From the cell containing the given text, extract its center point as (X, Y) coordinate. 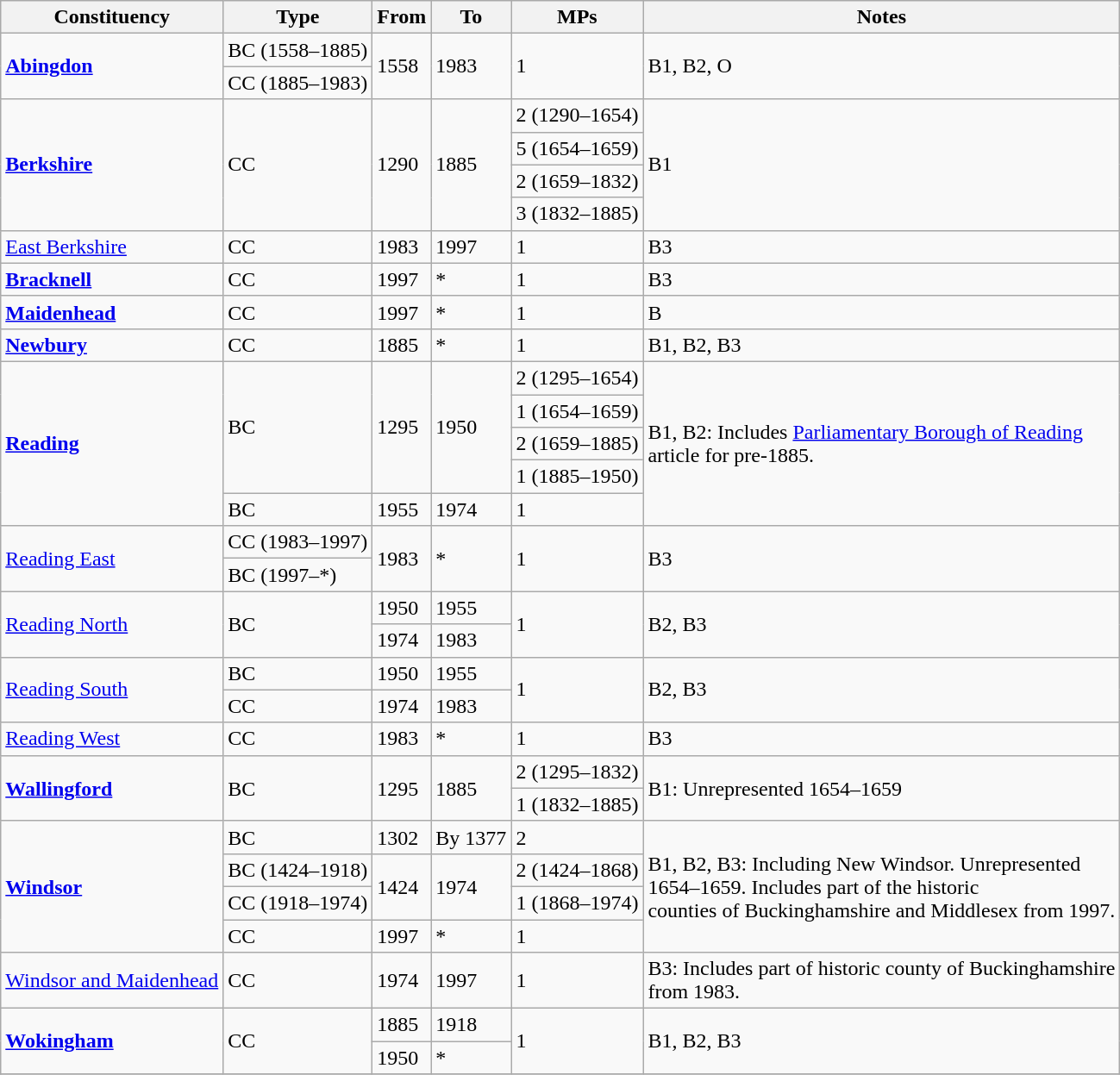
3 (1832–1885) (578, 214)
Wokingham (112, 1041)
B1, B2, B3: Including New Windsor. Unrepresented 1654–1659. Includes part of the historic counties of Buckinghamshire and Middlesex from 1997. (881, 886)
1918 (471, 1025)
CC (1885–1983) (298, 83)
1 (1868–1974) (578, 903)
Reading South (112, 690)
Windsor and Maidenhead (112, 981)
CC (1918–1974) (298, 903)
B3: Includes part of historic county of Buckinghamshire from 1983. (881, 981)
Type (298, 17)
B (881, 312)
Reading West (112, 739)
B1: Unrepresented 1654–1659 (881, 788)
1 (1885–1950) (578, 477)
2 (1424–1868) (578, 870)
BC (1424–1918) (298, 870)
B1 (881, 165)
Notes (881, 17)
Abingdon (112, 66)
BC (1558–1885) (298, 50)
2 (1295–1654) (578, 378)
Reading North (112, 624)
2 (1659–1885) (578, 444)
1558 (402, 66)
To (471, 17)
BC (1997–*) (298, 575)
Wallingford (112, 788)
1290 (402, 165)
1 (1832–1885) (578, 804)
Constituency (112, 17)
5 (1654–1659) (578, 148)
Reading (112, 443)
From (402, 17)
Bracknell (112, 279)
2 (1659–1832) (578, 181)
1424 (402, 886)
East Berkshire (112, 247)
Newbury (112, 345)
Berkshire (112, 165)
Reading East (112, 559)
B1, B2: Includes Parliamentary Borough of Reading article for pre-1885. (881, 443)
By 1377 (471, 837)
MPs (578, 17)
Maidenhead (112, 312)
2 (1295–1832) (578, 772)
CC (1983–1997) (298, 542)
2 (1290–1654) (578, 116)
2 (578, 837)
1 (1654–1659) (578, 411)
B1, B2, O (881, 66)
1302 (402, 837)
Windsor (112, 886)
